Return the (x, y) coordinate for the center point of the cell that contains the specified text.  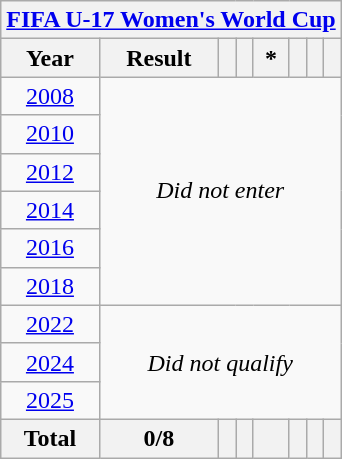
Year (50, 58)
2025 (50, 400)
2014 (50, 210)
Did not qualify (220, 362)
Did not enter (220, 191)
Total (50, 438)
2012 (50, 172)
* (271, 58)
2024 (50, 362)
2018 (50, 286)
FIFA U-17 Women's World Cup (171, 20)
2010 (50, 134)
2022 (50, 324)
2016 (50, 248)
0/8 (158, 438)
Result (158, 58)
2008 (50, 96)
